Search for the cell housing the specified text and yield its (X, Y) center coordinate. 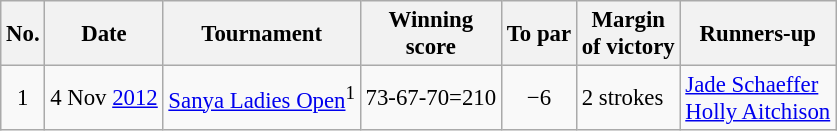
To par (538, 34)
4 Nov 2012 (104, 98)
Winningscore (430, 34)
No. (23, 34)
Jade Schaeffer Holly Aitchison (758, 98)
Marginof victory (628, 34)
Runners-up (758, 34)
Tournament (262, 34)
2 strokes (628, 98)
Sanya Ladies Open1 (262, 98)
73-67-70=210 (430, 98)
Date (104, 34)
−6 (538, 98)
1 (23, 98)
